Locate the cell with the specified text and output its [x, y] center coordinate. 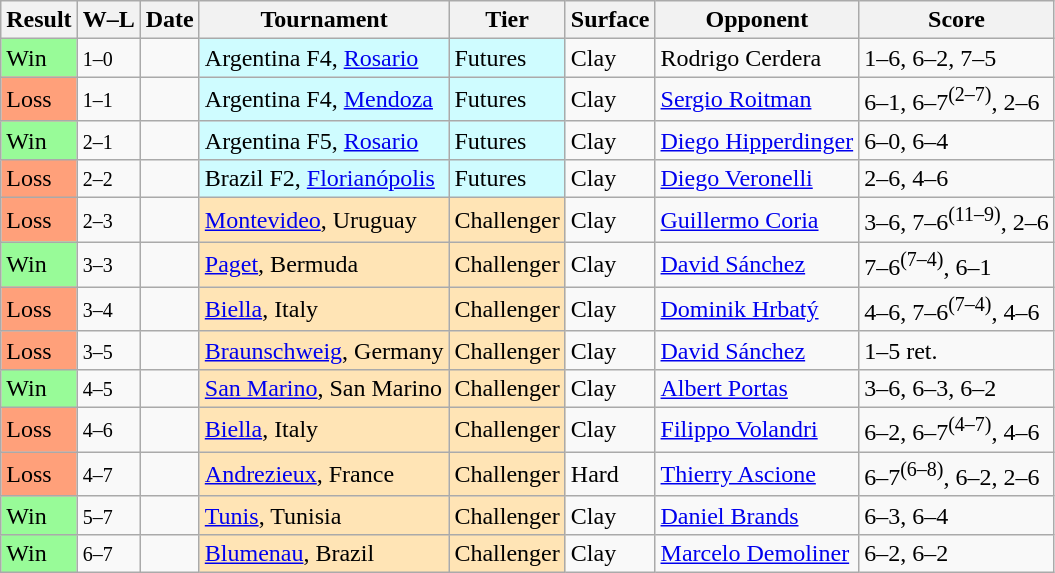
Sergio Roitman [757, 100]
Dominik Hrbatý [757, 310]
Brazil F2, Florianópolis [324, 178]
Tier [507, 20]
4–6, 7–6(7–4), 4–6 [957, 310]
2–3 [108, 220]
2–1 [108, 140]
1–6, 6–2, 7–5 [957, 58]
1–0 [108, 58]
3–6, 6–3, 6–2 [957, 388]
Tunis, Tunisia [324, 515]
4–7 [108, 474]
6–0, 6–4 [957, 140]
Hard [610, 474]
W–L [108, 20]
1–5 ret. [957, 350]
3–3 [108, 264]
6–3, 6–4 [957, 515]
Guillermo Coria [757, 220]
5–7 [108, 515]
6–7 [108, 554]
Date [170, 20]
Surface [610, 20]
Thierry Ascione [757, 474]
2–2 [108, 178]
6–2, 6–7(4–7), 4–6 [957, 430]
San Marino, San Marino [324, 388]
3–4 [108, 310]
Montevideo, Uruguay [324, 220]
Braunschweig, Germany [324, 350]
Rodrigo Cerdera [757, 58]
Marcelo Demoliner [757, 554]
3–6, 7–6(11–9), 2–6 [957, 220]
7–6(7–4), 6–1 [957, 264]
Opponent [757, 20]
Argentina F4, Mendoza [324, 100]
3–5 [108, 350]
6–7(6–8), 6–2, 2–6 [957, 474]
Daniel Brands [757, 515]
Paget, Bermuda [324, 264]
2–6, 4–6 [957, 178]
Score [957, 20]
6–2, 6–2 [957, 554]
Result [39, 20]
Diego Veronelli [757, 178]
6–1, 6–7(2–7), 2–6 [957, 100]
Filippo Volandri [757, 430]
1–1 [108, 100]
Argentina F5, Rosario [324, 140]
Argentina F4, Rosario [324, 58]
Diego Hipperdinger [757, 140]
Blumenau, Brazil [324, 554]
Albert Portas [757, 388]
Tournament [324, 20]
4–6 [108, 430]
4–5 [108, 388]
Andrezieux, France [324, 474]
